Find where the given text appears and provide that cell's center as (x, y) coordinate. 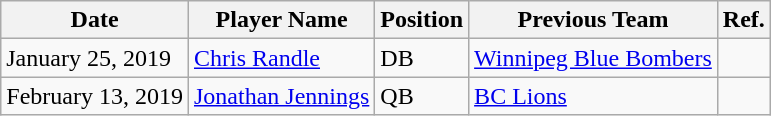
Ref. (744, 20)
Player Name (281, 20)
BC Lions (594, 96)
Winnipeg Blue Bombers (594, 58)
DB (422, 58)
Jonathan Jennings (281, 96)
Chris Randle (281, 58)
January 25, 2019 (95, 58)
QB (422, 96)
Date (95, 20)
Previous Team (594, 20)
Position (422, 20)
February 13, 2019 (95, 96)
